Scan for the cell matching the given text and deliver its [X, Y] coordinate at center. 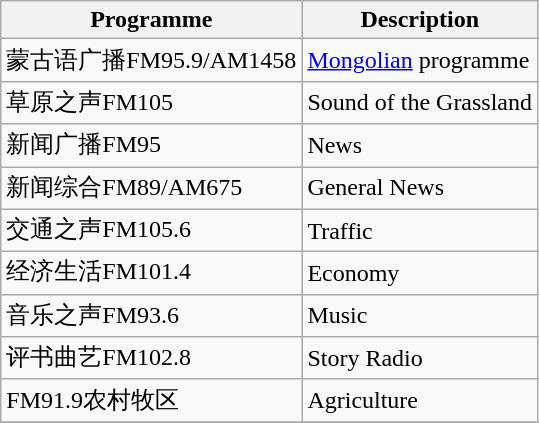
Traffic [420, 230]
评书曲艺FM102.8 [152, 358]
草原之声FM105 [152, 102]
News [420, 146]
经济生活FM101.4 [152, 274]
Programme [152, 20]
Mongolian programme [420, 60]
Economy [420, 274]
音乐之声FM93.6 [152, 316]
Agriculture [420, 400]
Description [420, 20]
新闻广播FM95 [152, 146]
交通之声FM105.6 [152, 230]
Sound of the Grassland [420, 102]
新闻综合FM89/AM675 [152, 188]
Story Radio [420, 358]
General News [420, 188]
Music [420, 316]
蒙古语广播FM95.9/AM1458 [152, 60]
FM91.9农村牧区 [152, 400]
